From the cell containing the given text, extract its center point as (X, Y) coordinate. 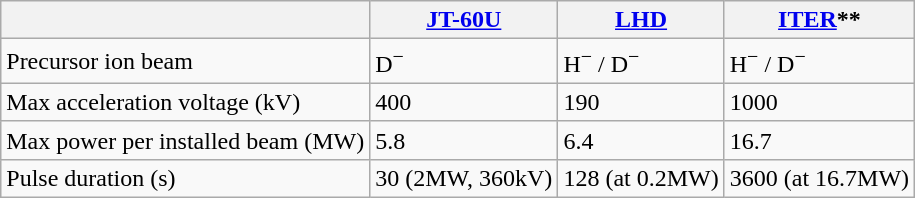
ITER** (819, 20)
Pulse duration (s) (186, 178)
5.8 (464, 140)
D− (464, 62)
Max power per installed beam (MW) (186, 140)
16.7 (819, 140)
Max acceleration voltage (kV) (186, 102)
128 (at 0.2MW) (641, 178)
400 (464, 102)
Precursor ion beam (186, 62)
1000 (819, 102)
JT-60U (464, 20)
30 (2MW, 360kV) (464, 178)
3600 (at 16.7MW) (819, 178)
6.4 (641, 140)
190 (641, 102)
LHD (641, 20)
